Search for the cell housing the specified text and yield its [X, Y] center coordinate. 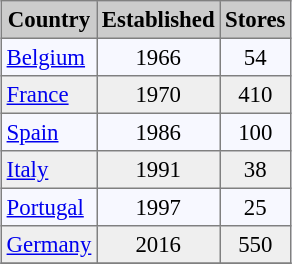
1997 [158, 207]
Country [48, 20]
Stores [256, 20]
54 [256, 57]
550 [256, 245]
410 [256, 95]
Belgium [48, 57]
100 [256, 132]
1986 [158, 132]
2016 [158, 245]
France [48, 95]
1991 [158, 170]
Spain [48, 132]
Italy [48, 170]
Germany [48, 245]
1970 [158, 95]
Established [158, 20]
Portugal [48, 207]
1966 [158, 57]
38 [256, 170]
25 [256, 207]
